Pinpoint the cell where the given text exists, returning its (x, y) midpoint coordinate. 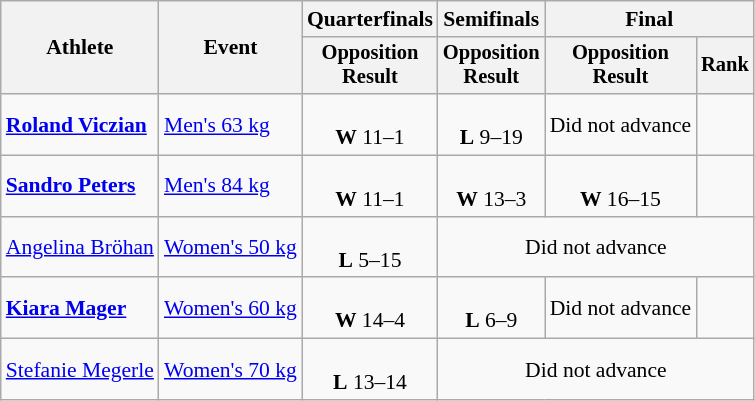
Stefanie Megerle (80, 370)
Athlete (80, 48)
Event (230, 48)
L 6–9 (492, 308)
L 9–19 (492, 124)
Quarterfinals (370, 19)
L 13–14 (370, 370)
Women's 50 kg (230, 248)
Angelina Bröhan (80, 248)
L 5–15 (370, 248)
Roland Viczian (80, 124)
Kiara Mager (80, 308)
Sandro Peters (80, 186)
W 13–3 (492, 186)
W 14–4 (370, 308)
Women's 60 kg (230, 308)
Final (650, 19)
Rank (725, 66)
Semifinals (492, 19)
Men's 63 kg (230, 124)
Women's 70 kg (230, 370)
Men's 84 kg (230, 186)
W 16–15 (621, 186)
